Output the [x, y] coordinate of the center of the cell containing the given text.  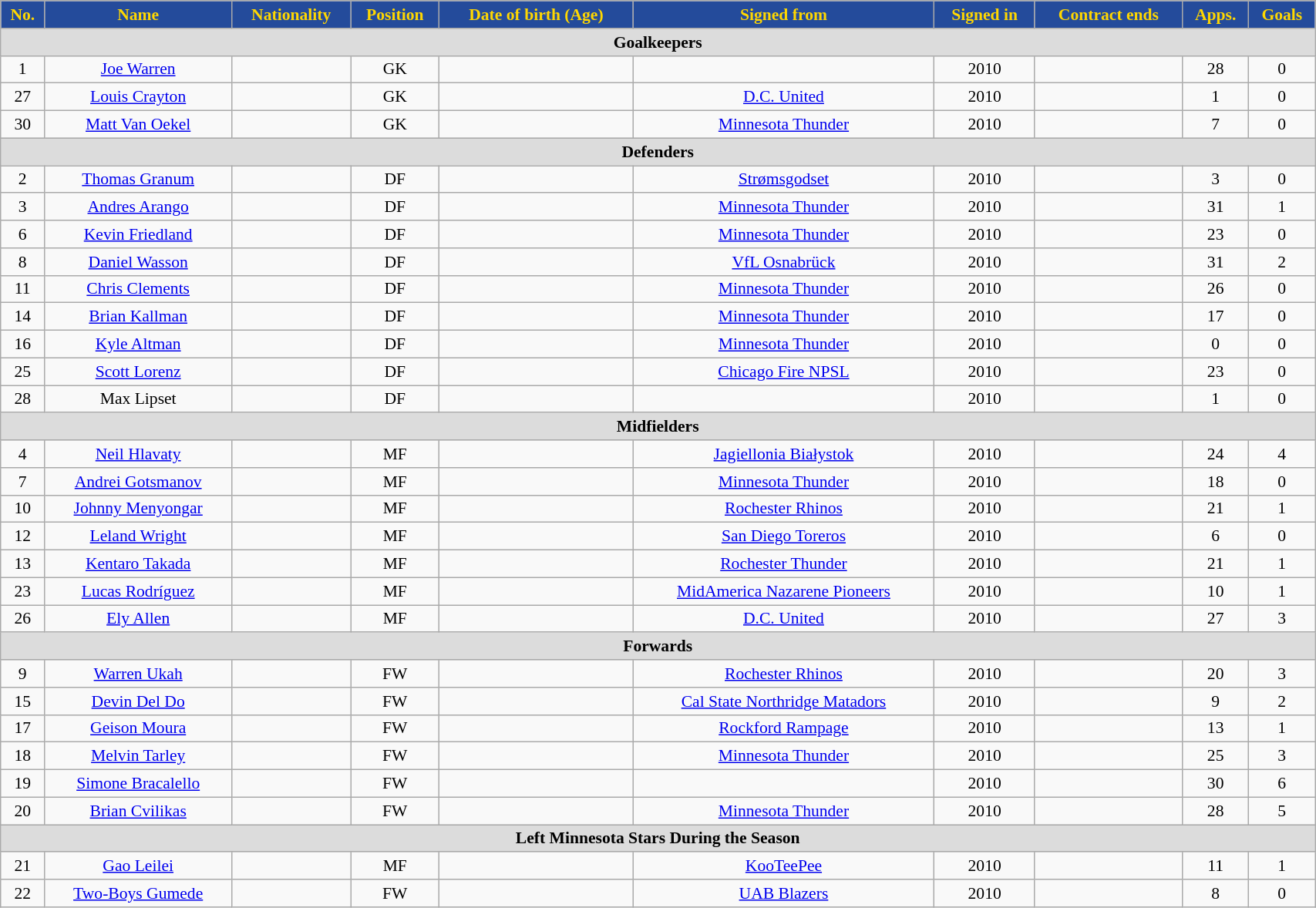
Neil Hlavaty [139, 454]
Signed from [783, 15]
Midfielders [658, 427]
Two-Boys Gumede [139, 893]
Thomas Granum [139, 180]
24 [1215, 454]
12 [23, 536]
Max Lipset [139, 399]
Daniel Wasson [139, 262]
Joe Warren [139, 69]
14 [23, 317]
Andrei Gotsmanov [139, 482]
Gao Leilei [139, 866]
Melvin Tarley [139, 756]
Position [395, 15]
Johnny Menyongar [139, 509]
San Diego Toreros [783, 536]
Jagiellonia Białystok [783, 454]
Lucas Rodríguez [139, 591]
Leland Wright [139, 536]
Kevin Friedland [139, 234]
Apps. [1215, 15]
Matt Van Oekel [139, 125]
Warren Ukah [139, 674]
Rochester Thunder [783, 564]
5 [1282, 811]
Rockford Rampage [783, 728]
MidAmerica Nazarene Pioneers [783, 591]
Chicago Fire NPSL [783, 372]
UAB Blazers [783, 893]
Defenders [658, 152]
No. [23, 15]
KooTeePee [783, 866]
Simone Bracalello [139, 784]
Left Minnesota Stars During the Season [658, 839]
Geison Moura [139, 728]
Kentaro Takada [139, 564]
Andres Arango [139, 207]
Devin Del Do [139, 701]
Kyle Altman [139, 345]
Forwards [658, 647]
Signed in [985, 15]
19 [23, 784]
22 [23, 893]
15 [23, 701]
Chris Clements [139, 289]
Brian Kallman [139, 317]
VfL Osnabrück [783, 262]
Brian Cvilikas [139, 811]
Nationality [291, 15]
Strømsgodset [783, 180]
Goals [1282, 15]
Name [139, 15]
Cal State Northridge Matadors [783, 701]
Scott Lorenz [139, 372]
16 [23, 345]
Goalkeepers [658, 42]
Ely Allen [139, 619]
Contract ends [1109, 15]
Date of birth (Age) [537, 15]
Louis Crayton [139, 97]
